Provide the [X, Y] coordinate of the cell's center where the given text is located.  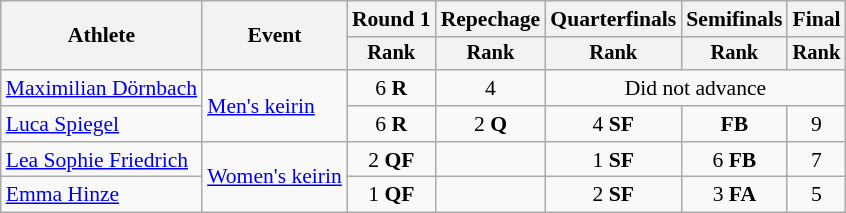
7 [816, 160]
Athlete [102, 36]
Quarterfinals [613, 19]
9 [816, 124]
Repechage [491, 19]
5 [816, 195]
Men's keirin [274, 106]
Luca Spiegel [102, 124]
1 QF [392, 195]
4 [491, 88]
1 SF [613, 160]
4 SF [613, 124]
Semifinals [734, 19]
6 FB [734, 160]
Emma Hinze [102, 195]
Maximilian Dörnbach [102, 88]
FB [734, 124]
2 QF [392, 160]
2 Q [491, 124]
Final [816, 19]
Round 1 [392, 19]
3 FA [734, 195]
Event [274, 36]
2 SF [613, 195]
Lea Sophie Friedrich [102, 160]
Women's keirin [274, 178]
Did not advance [695, 88]
